Find where the given text appears and provide that cell's center as [X, Y] coordinate. 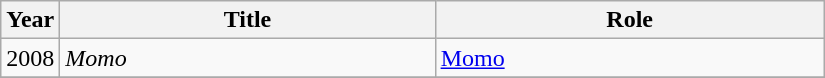
Title [248, 20]
Year [30, 20]
2008 [30, 58]
Role [630, 20]
